Locate the cell with the specified text and output its (x, y) center coordinate. 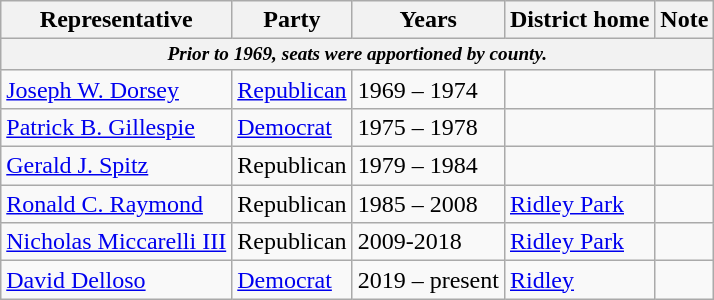
Note (684, 20)
1969 – 1974 (428, 89)
1975 – 1978 (428, 128)
2019 – present (428, 280)
1985 – 2008 (428, 204)
Nicholas Miccarelli III (116, 242)
Ridley (579, 280)
Party (292, 20)
2009-2018 (428, 242)
District home (579, 20)
Years (428, 20)
David Delloso (116, 280)
Prior to 1969, seats were apportioned by county. (358, 55)
1979 – 1984 (428, 166)
Ronald C. Raymond (116, 204)
Representative (116, 20)
Patrick B. Gillespie (116, 128)
Gerald J. Spitz (116, 166)
Joseph W. Dorsey (116, 89)
